Scan for the cell matching the given text and deliver its (X, Y) coordinate at center. 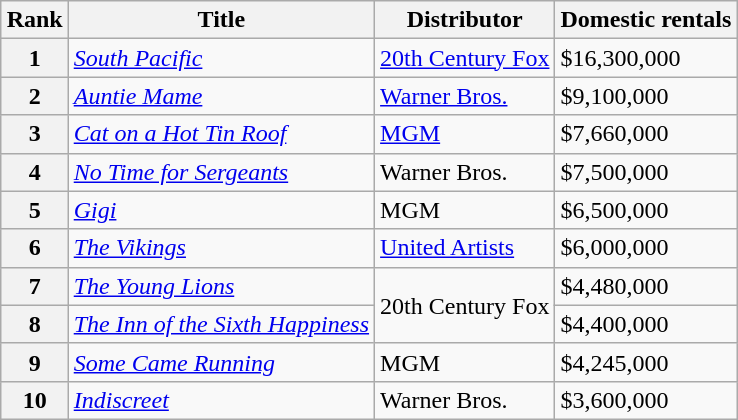
$6,000,000 (646, 248)
Distributor (465, 20)
$16,300,000 (646, 58)
Title (221, 20)
Some Came Running (221, 362)
$6,500,000 (646, 210)
$4,480,000 (646, 286)
2 (34, 96)
$4,400,000 (646, 324)
The Inn of the Sixth Happiness (221, 324)
4 (34, 172)
United Artists (465, 248)
Domestic rentals (646, 20)
8 (34, 324)
$7,660,000 (646, 134)
9 (34, 362)
No Time for Sergeants (221, 172)
South Pacific (221, 58)
The Young Lions (221, 286)
$3,600,000 (646, 400)
$9,100,000 (646, 96)
$7,500,000 (646, 172)
1 (34, 58)
10 (34, 400)
Auntie Mame (221, 96)
Gigi (221, 210)
3 (34, 134)
The Vikings (221, 248)
Indiscreet (221, 400)
7 (34, 286)
$4,245,000 (646, 362)
Rank (34, 20)
5 (34, 210)
6 (34, 248)
Cat on a Hot Tin Roof (221, 134)
